From the cell containing the given text, extract its center point as [x, y] coordinate. 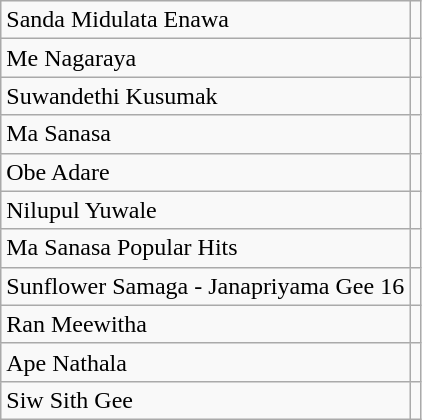
Suwandethi Kusumak [206, 96]
Siw Sith Gee [206, 400]
Ma Sanasa [206, 134]
Sanda Midulata Enawa [206, 20]
Sunflower Samaga - Janapriyama Gee 16 [206, 286]
Ran Meewitha [206, 324]
Me Nagaraya [206, 58]
Nilupul Yuwale [206, 210]
Obe Adare [206, 172]
Ape Nathala [206, 362]
Ma Sanasa Popular Hits [206, 248]
